Extract the (x, y) coordinate from the center of the cell holding the provided text.  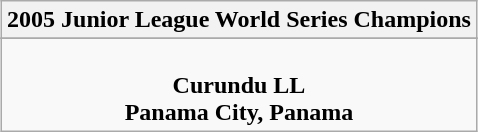
2005 Junior League World Series Champions (240, 20)
Curundu LLPanama City, Panama (240, 85)
